Determine the [x, y] coordinate at the center of the cell enclosing the given text.  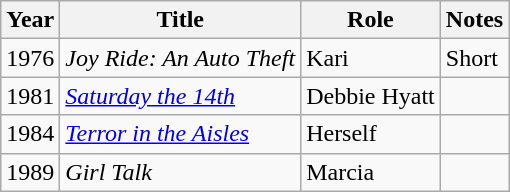
Year [30, 20]
Title [180, 20]
1976 [30, 58]
Saturday the 14th [180, 96]
Terror in the Aisles [180, 134]
Joy Ride: An Auto Theft [180, 58]
Kari [371, 58]
1989 [30, 172]
Notes [474, 20]
Herself [371, 134]
Debbie Hyatt [371, 96]
Role [371, 20]
1984 [30, 134]
Marcia [371, 172]
Short [474, 58]
1981 [30, 96]
Girl Talk [180, 172]
